For the text-containing cell, return its midpoint in (x, y) coordinate format. 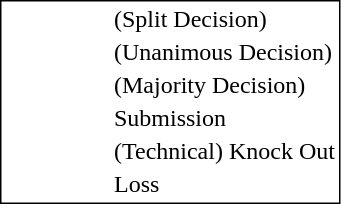
(Majority Decision) (224, 85)
Submission (224, 119)
Loss (224, 185)
(Unanimous Decision) (224, 53)
(Technical) Knock Out (224, 151)
(Split Decision) (224, 19)
